Provide the (X, Y) coordinate of the cell's center where the given text is located.  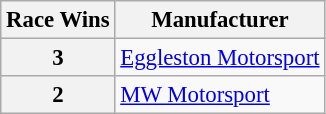
Manufacturer (220, 20)
Race Wins (58, 20)
2 (58, 95)
3 (58, 58)
MW Motorsport (220, 95)
Eggleston Motorsport (220, 58)
